Scan for the cell matching the given text and deliver its [x, y] coordinate at center. 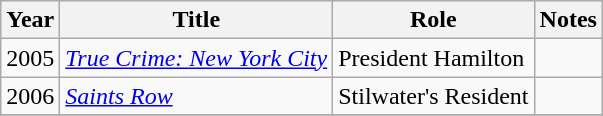
Title [196, 20]
Role [434, 20]
True Crime: New York City [196, 58]
Stilwater's Resident [434, 96]
President Hamilton [434, 58]
Notes [568, 20]
2005 [30, 58]
2006 [30, 96]
Saints Row [196, 96]
Year [30, 20]
